Capture the cell that displays the provided text and extract its (X, Y) central coordinate. 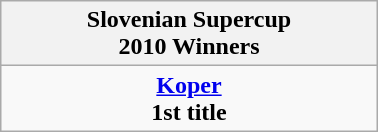
Koper1st title (189, 98)
Slovenian Supercup 2010 Winners (189, 34)
